Determine the [X, Y] coordinate at the center of the cell enclosing the given text.  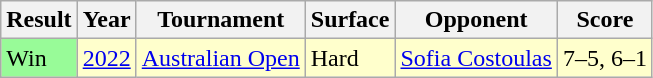
2022 [106, 58]
Sofia Costoulas [476, 58]
Result [39, 20]
Tournament [220, 20]
Score [604, 20]
7–5, 6–1 [604, 58]
Australian Open [220, 58]
Hard [350, 58]
Win [39, 58]
Opponent [476, 20]
Surface [350, 20]
Year [106, 20]
